Capture the cell that displays the provided text and extract its (x, y) central coordinate. 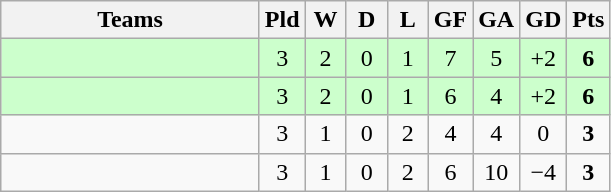
−4 (544, 172)
Teams (130, 20)
Pld (282, 20)
5 (496, 58)
7 (450, 58)
10 (496, 172)
D (366, 20)
GF (450, 20)
GA (496, 20)
Pts (588, 20)
W (326, 20)
GD (544, 20)
L (408, 20)
